Pinpoint the cell where the given text exists, returning its (x, y) midpoint coordinate. 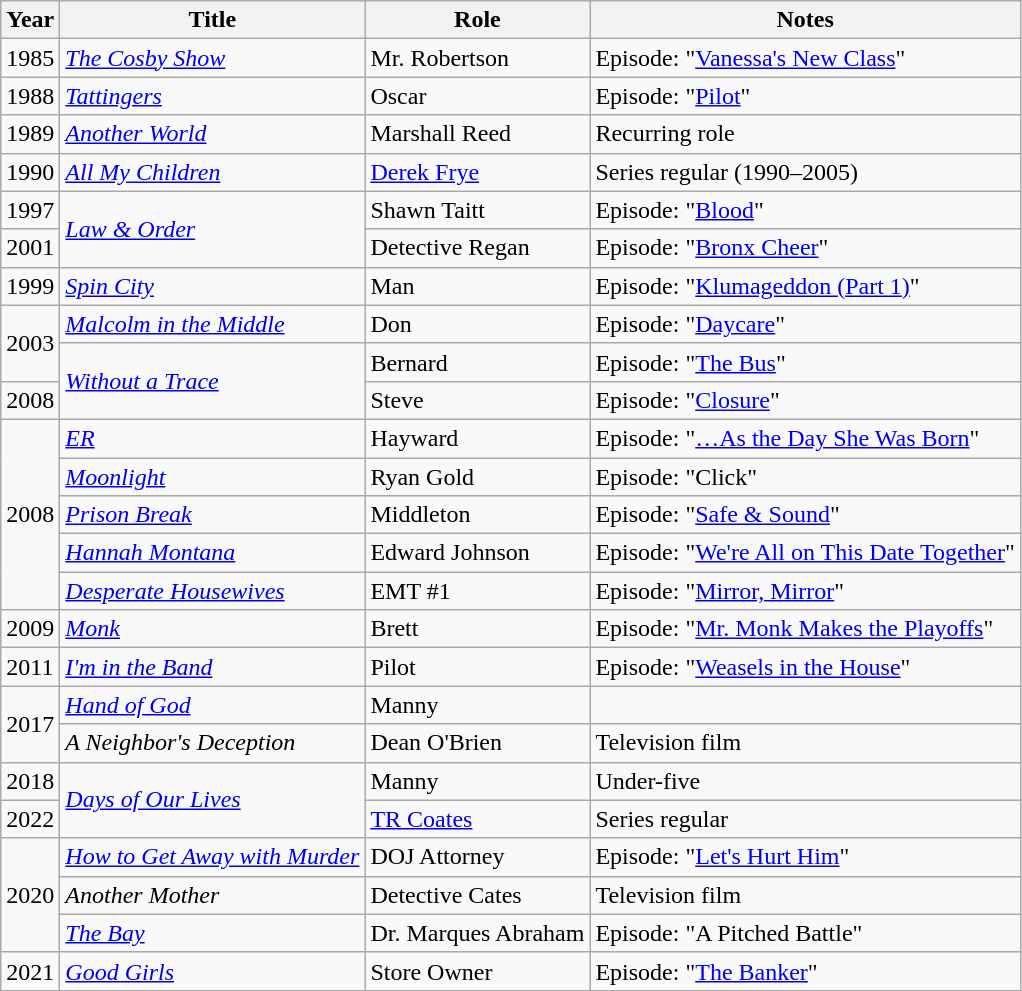
Steve (478, 400)
Episode: "Daycare" (805, 324)
Episode: "Closure" (805, 400)
Malcolm in the Middle (212, 324)
Hand of God (212, 705)
Episode: "We're All on This Date Together" (805, 553)
Spin City (212, 286)
2009 (30, 629)
Days of Our Lives (212, 800)
All My Children (212, 172)
Mr. Robertson (478, 58)
Episode: "Bronx Cheer" (805, 248)
1997 (30, 210)
Law & Order (212, 229)
2018 (30, 781)
Without a Trace (212, 381)
Don (478, 324)
Episode: "Click" (805, 477)
Brett (478, 629)
Oscar (478, 96)
How to Get Away with Murder (212, 857)
Moonlight (212, 477)
2011 (30, 667)
Tattingers (212, 96)
Episode: "Mirror, Mirror" (805, 591)
Another World (212, 134)
Episode: "Klumageddon (Part 1)" (805, 286)
Desperate Housewives (212, 591)
2021 (30, 971)
1985 (30, 58)
Episode: "Weasels in the House" (805, 667)
Series regular (805, 819)
Series regular (1990–2005) (805, 172)
Another Mother (212, 895)
Title (212, 20)
2001 (30, 248)
Episode: "Blood" (805, 210)
Episode: "Safe & Sound" (805, 515)
Good Girls (212, 971)
TR Coates (478, 819)
1999 (30, 286)
Episode: "A Pitched Battle" (805, 933)
1988 (30, 96)
1990 (30, 172)
Episode: "…As the Day She Was Born" (805, 438)
Marshall Reed (478, 134)
Episode: "The Bus" (805, 362)
Year (30, 20)
Episode: "Vanessa's New Class" (805, 58)
Bernard (478, 362)
Ryan Gold (478, 477)
Derek Frye (478, 172)
Store Owner (478, 971)
Role (478, 20)
Episode: "Pilot" (805, 96)
Monk (212, 629)
1989 (30, 134)
Dr. Marques Abraham (478, 933)
Prison Break (212, 515)
Hannah Montana (212, 553)
Episode: "Mr. Monk Makes the Playoffs" (805, 629)
ER (212, 438)
DOJ Attorney (478, 857)
Under-five (805, 781)
The Bay (212, 933)
I'm in the Band (212, 667)
Dean O'Brien (478, 743)
Detective Regan (478, 248)
The Cosby Show (212, 58)
A Neighbor's Deception (212, 743)
Edward Johnson (478, 553)
EMT #1 (478, 591)
Man (478, 286)
Hayward (478, 438)
Detective Cates (478, 895)
2020 (30, 895)
Episode: "Let's Hurt Him" (805, 857)
2022 (30, 819)
Shawn Taitt (478, 210)
Notes (805, 20)
Recurring role (805, 134)
Pilot (478, 667)
2017 (30, 724)
Middleton (478, 515)
Episode: "The Banker" (805, 971)
2003 (30, 343)
